From the cell containing the given text, extract its center point as [x, y] coordinate. 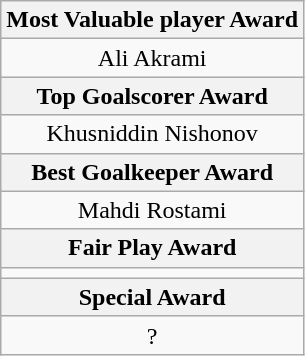
Best Goalkeeper Award [152, 172]
Special Award [152, 297]
Fair Play Award [152, 248]
Most Valuable player Award [152, 20]
Khusniddin Nishonov [152, 134]
Top Goalscorer Award [152, 96]
Ali Akrami [152, 58]
Mahdi Rostami [152, 210]
? [152, 335]
